Search for the cell housing the specified text and yield its [x, y] center coordinate. 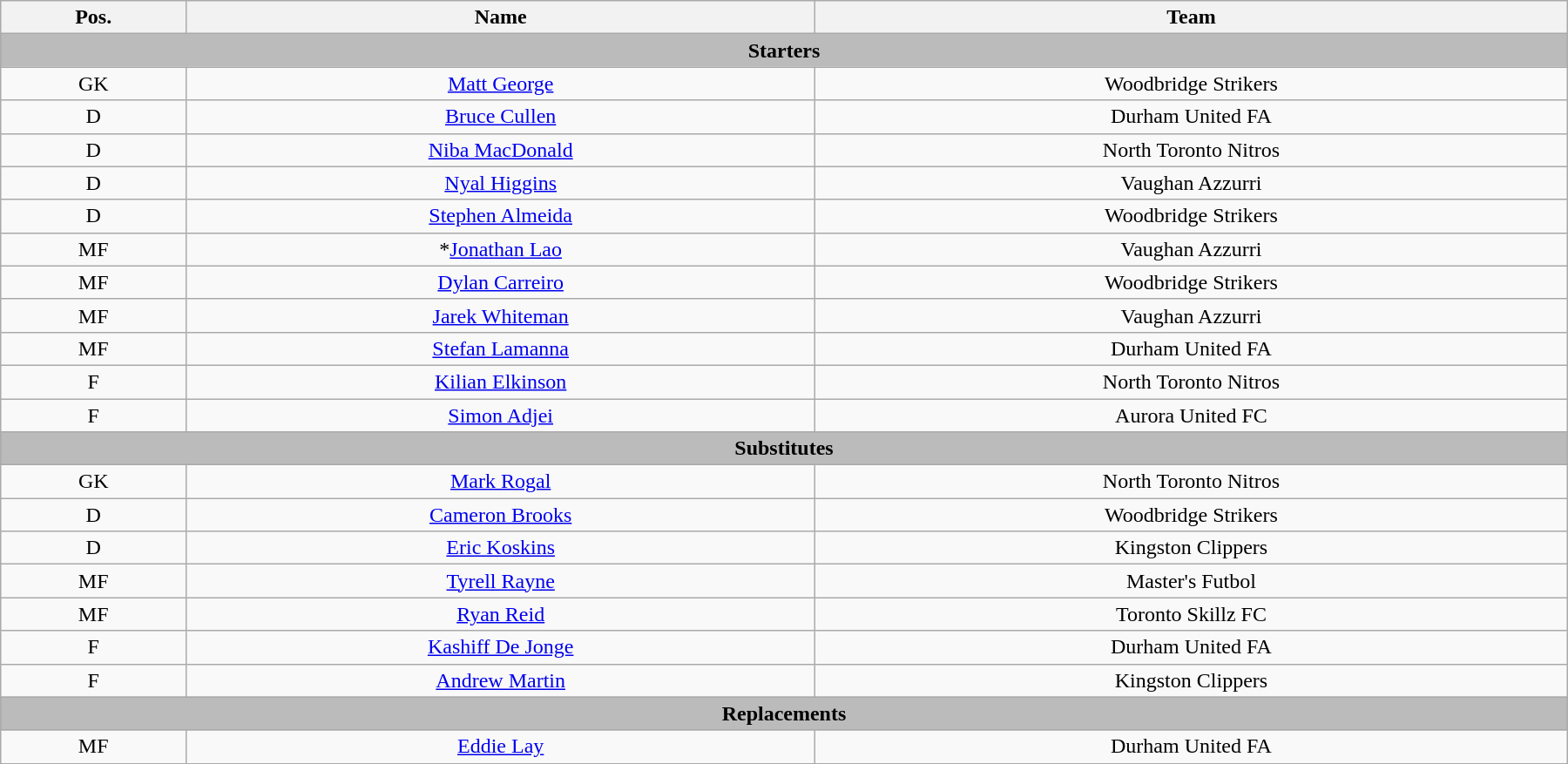
Jarek Whiteman [500, 315]
Replacements [784, 713]
Eric Koskins [500, 548]
Stephen Almeida [500, 216]
Pos. [93, 17]
Eddie Lay [500, 747]
Matt George [500, 84]
Bruce Cullen [500, 117]
Toronto Skillz FC [1192, 614]
Mark Rogal [500, 482]
Simon Adjei [500, 416]
Name [500, 17]
Kashiff De Jonge [500, 647]
Niba MacDonald [500, 150]
*Jonathan Lao [500, 249]
Andrew Martin [500, 680]
Tyrell Rayne [500, 581]
Stefan Lamanna [500, 348]
Dylan Carreiro [500, 282]
Kilian Elkinson [500, 382]
Nyal Higgins [500, 183]
Starters [784, 51]
Cameron Brooks [500, 515]
Master's Futbol [1192, 581]
Team [1192, 17]
Substitutes [784, 449]
Aurora United FC [1192, 416]
Ryan Reid [500, 614]
